For the text-containing cell, return its midpoint in [X, Y] coordinate format. 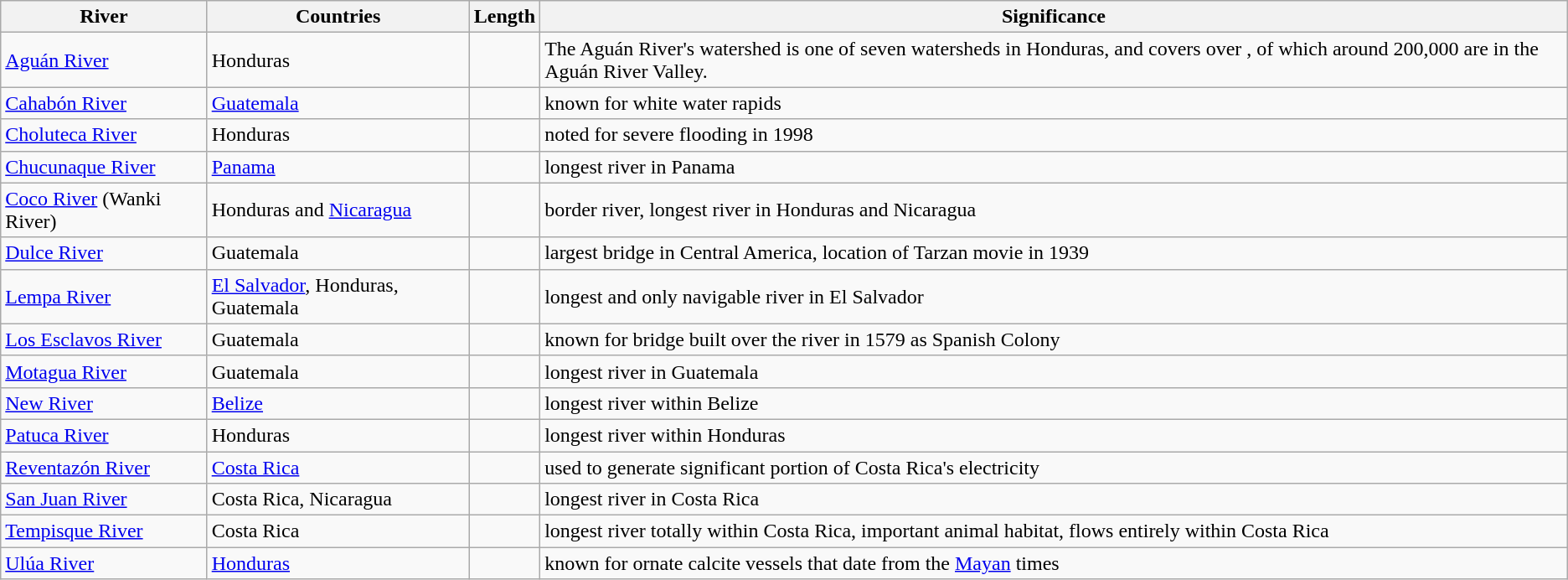
largest bridge in Central America, location of Tarzan movie in 1939 [1054, 253]
longest river in Costa Rica [1054, 500]
Tempisque River [104, 531]
Costa Rica, Nicaragua [338, 500]
San Juan River [104, 500]
Significance [1054, 17]
longest river in Panama [1054, 167]
longest and only navigable river in El Salvador [1054, 297]
Choluteca River [104, 135]
Chucunaque River [104, 167]
Aguán River [104, 60]
Countries [338, 17]
Panama [338, 167]
Dulce River [104, 253]
River [104, 17]
longest river within Honduras [1054, 435]
El Salvador, Honduras, Guatemala [338, 297]
used to generate significant portion of Costa Rica's electricity [1054, 467]
Cahabón River [104, 103]
known for white water rapids [1054, 103]
longest river totally within Costa Rica, important animal habitat, flows entirely within Costa Rica [1054, 531]
known for bridge built over the river in 1579 as Spanish Colony [1054, 339]
Honduras and Nicaragua [338, 210]
The Aguán River's watershed is one of seven watersheds in Honduras, and covers over , of which around 200,000 are in the Aguán River Valley. [1054, 60]
Coco River (Wanki River) [104, 210]
Ulúa River [104, 563]
Patuca River [104, 435]
Reventazón River [104, 467]
longest river in Guatemala [1054, 371]
longest river within Belize [1054, 403]
Motagua River [104, 371]
border river, longest river in Honduras and Nicaragua [1054, 210]
Los Esclavos River [104, 339]
Belize [338, 403]
Lempa River [104, 297]
noted for severe flooding in 1998 [1054, 135]
Length [504, 17]
known for ornate calcite vessels that date from the Mayan times [1054, 563]
New River [104, 403]
